Identify which cell holds the provided text, then report its (X, Y) central coordinate. 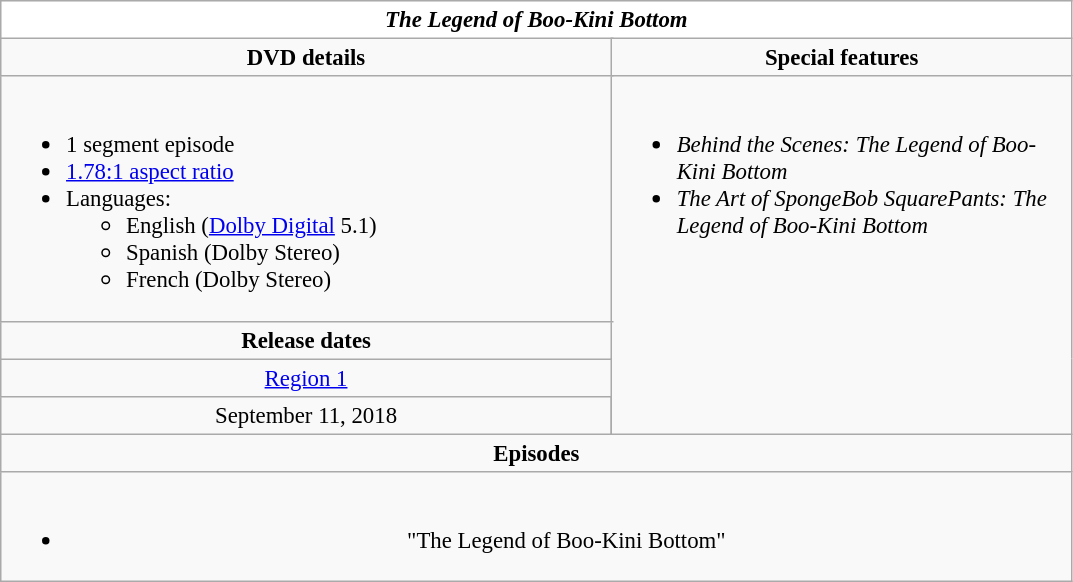
Special features (842, 58)
Behind the Scenes: The Legend of Boo-Kini BottomThe Art of SpongeBob SquarePants: The Legend of Boo-Kini Bottom (842, 255)
Region 1 (306, 378)
"The Legend of Boo-Kini Bottom" (536, 527)
1 segment episode1.78:1 aspect ratioLanguages:English (Dolby Digital 5.1)Spanish (Dolby Stereo)French (Dolby Stereo) (306, 198)
Episodes (536, 453)
September 11, 2018 (306, 415)
The Legend of Boo-Kini Bottom (536, 20)
DVD details (306, 58)
Release dates (306, 340)
